Return the (X, Y) coordinate for the center point of the cell that contains the specified text.  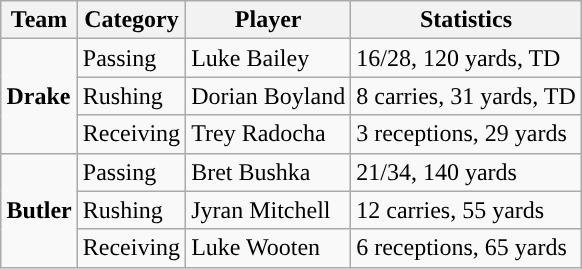
Luke Bailey (268, 58)
Statistics (466, 20)
Luke Wooten (268, 248)
8 carries, 31 yards, TD (466, 96)
6 receptions, 65 yards (466, 248)
Drake (39, 96)
Category (131, 20)
Trey Radocha (268, 134)
Team (39, 20)
Butler (39, 210)
Dorian Boyland (268, 96)
16/28, 120 yards, TD (466, 58)
Bret Bushka (268, 172)
21/34, 140 yards (466, 172)
12 carries, 55 yards (466, 210)
Player (268, 20)
3 receptions, 29 yards (466, 134)
Jyran Mitchell (268, 210)
